Extract the (X, Y) coordinate from the center of the cell holding the provided text.  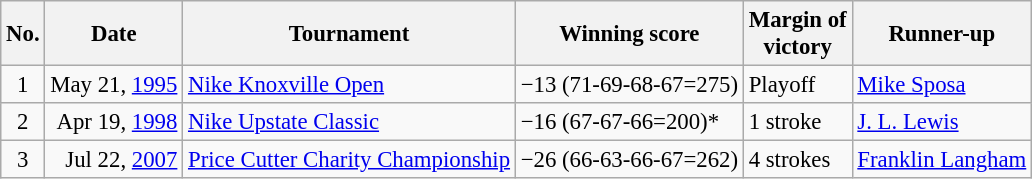
1 (23, 85)
Tournament (350, 34)
Price Cutter Charity Championship (350, 160)
J. L. Lewis (942, 122)
3 (23, 160)
4 strokes (798, 160)
Margin ofvictory (798, 34)
No. (23, 34)
−26 (66-63-66-67=262) (629, 160)
−13 (71-69-68-67=275) (629, 85)
Date (114, 34)
Runner-up (942, 34)
Nike Knoxville Open (350, 85)
Franklin Langham (942, 160)
Playoff (798, 85)
Winning score (629, 34)
Apr 19, 1998 (114, 122)
Jul 22, 2007 (114, 160)
Mike Sposa (942, 85)
1 stroke (798, 122)
May 21, 1995 (114, 85)
−16 (67-67-66=200)* (629, 122)
Nike Upstate Classic (350, 122)
2 (23, 122)
